Return [x, y] of the center of cell containing provided text 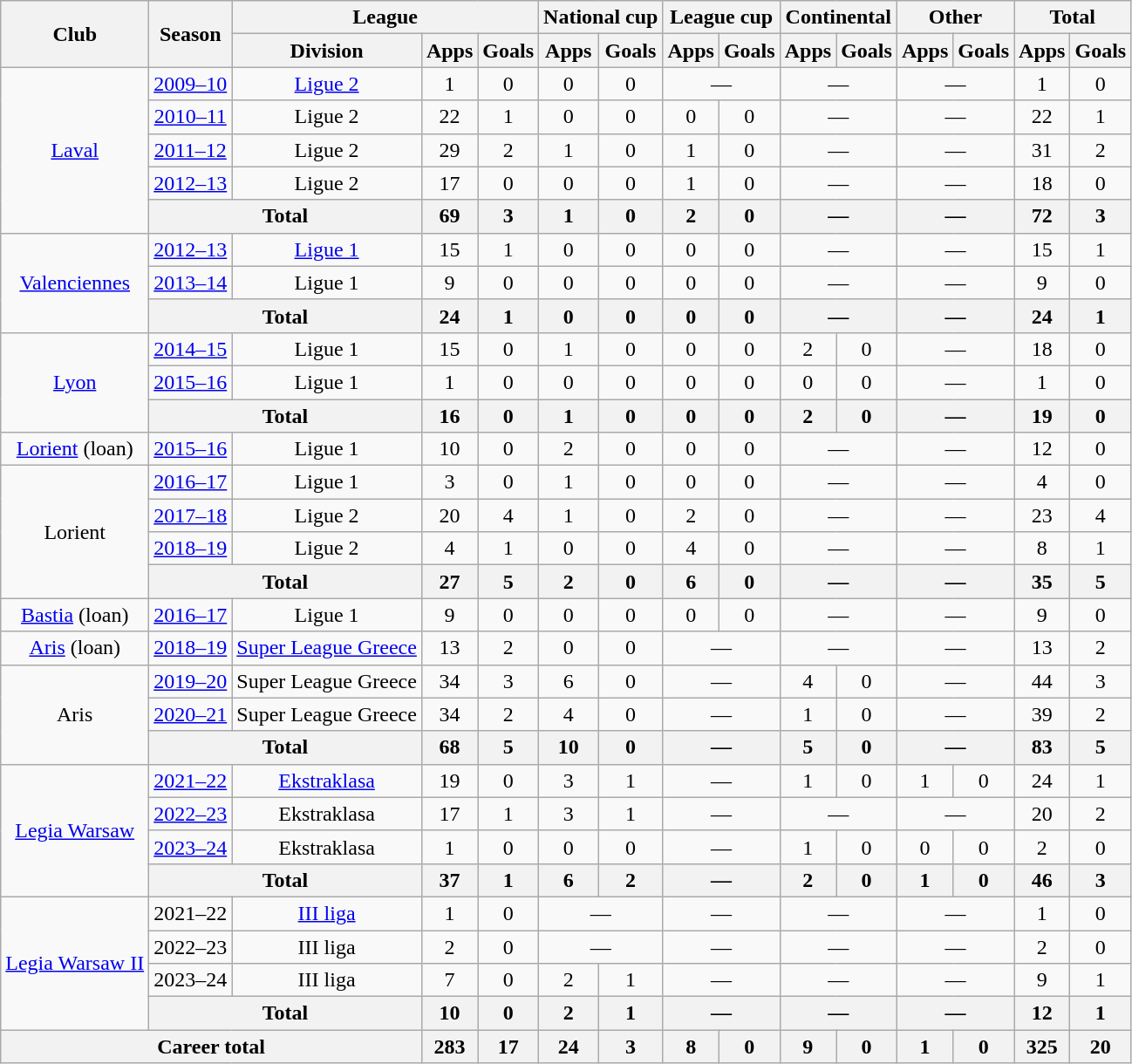
Legia Warsaw [75, 830]
69 [449, 216]
Lorient (loan) [75, 449]
68 [449, 747]
National cup [601, 17]
2014–15 [190, 349]
27 [449, 582]
29 [449, 150]
37 [449, 880]
Season [190, 34]
2019–20 [190, 681]
2017–18 [190, 515]
Legia Warsaw II [75, 963]
Other [955, 17]
League cup [721, 17]
39 [1042, 714]
35 [1042, 582]
2009–10 [190, 84]
Aris (loan) [75, 648]
Lyon [75, 382]
Laval [75, 150]
83 [1042, 747]
2013–14 [190, 283]
72 [1042, 216]
44 [1042, 681]
Valenciennes [75, 283]
Continental [838, 17]
Bastia (loan) [75, 615]
23 [1042, 515]
16 [449, 416]
7 [449, 980]
31 [1042, 150]
Lorient [75, 532]
Division [327, 51]
Career total [211, 1047]
2020–21 [190, 714]
283 [449, 1047]
Club [75, 34]
League [385, 17]
2010–11 [190, 117]
46 [1042, 880]
325 [1042, 1047]
Aris [75, 714]
2011–12 [190, 150]
